Pinpoint the cell where the given text exists, returning its [X, Y] midpoint coordinate. 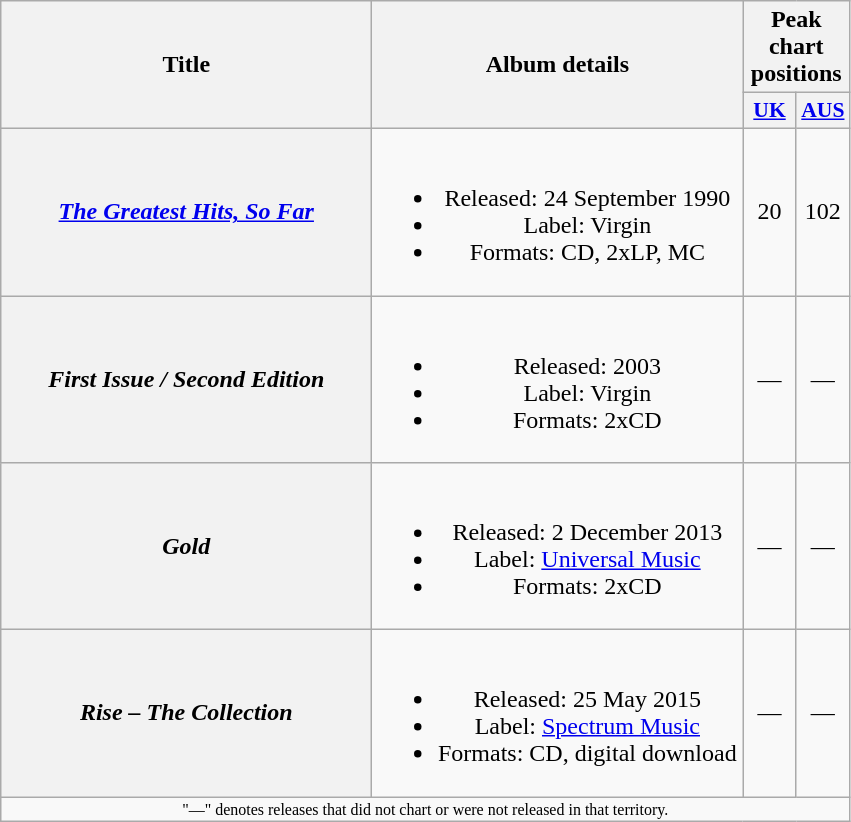
First Issue / Second Edition [186, 380]
102 [822, 212]
20 [770, 212]
Released: 2 December 2013Label: Universal MusicFormats: 2xCD [558, 546]
Title [186, 65]
UK [770, 111]
Album details [558, 65]
The Greatest Hits, So Far [186, 212]
Released: 2003Label: VirginFormats: 2xCD [558, 380]
Peak chart positions [796, 47]
AUS [822, 111]
Rise – The Collection [186, 714]
"—" denotes releases that did not chart or were not released in that territory. [426, 809]
Released: 25 May 2015Label: Spectrum MusicFormats: CD, digital download [558, 714]
Gold [186, 546]
Released: 24 September 1990Label: VirginFormats: CD, 2xLP, MC [558, 212]
